For the text-containing cell, return its midpoint in [X, Y] coordinate format. 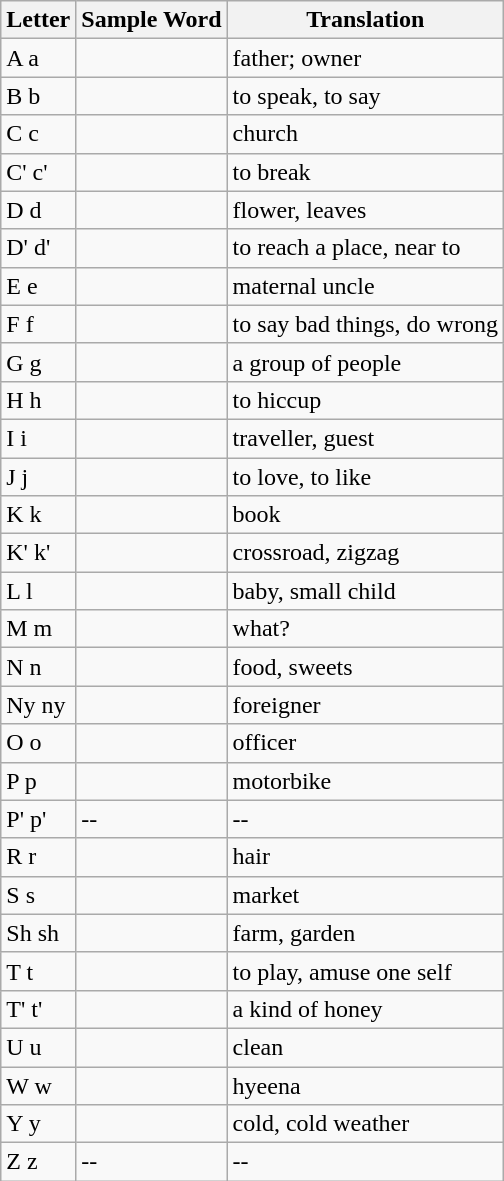
J j [38, 477]
K' k' [38, 553]
U u [38, 1047]
foreigner [365, 705]
E e [38, 286]
P' p' [38, 819]
D' d' [38, 248]
father; owner [365, 58]
H h [38, 400]
C' c' [38, 172]
maternal uncle [365, 286]
B b [38, 96]
clean [365, 1047]
Sample Word [152, 20]
what? [365, 629]
market [365, 895]
T' t' [38, 1009]
to break [365, 172]
a group of people [365, 362]
N n [38, 667]
W w [38, 1085]
farm, garden [365, 933]
crossroad, zigzag [365, 553]
to reach a place, near to [365, 248]
to love, to like [365, 477]
traveller, guest [365, 438]
T t [38, 971]
church [365, 134]
officer [365, 743]
M m [38, 629]
book [365, 515]
C c [38, 134]
F f [38, 324]
baby, small child [365, 591]
food, sweets [365, 667]
to play, amuse one self [365, 971]
hyeena [365, 1085]
G g [38, 362]
hair [365, 857]
Z z [38, 1162]
Ny ny [38, 705]
R r [38, 857]
D d [38, 210]
P p [38, 781]
to say bad things, do wrong [365, 324]
cold, cold weather [365, 1124]
I i [38, 438]
to hiccup [365, 400]
motorbike [365, 781]
O o [38, 743]
to speak, to say [365, 96]
S s [38, 895]
Sh sh [38, 933]
L l [38, 591]
Letter [38, 20]
A a [38, 58]
Translation [365, 20]
a kind of honey [365, 1009]
K k [38, 515]
flower, leaves [365, 210]
Y y [38, 1124]
